For the text-containing cell, return its midpoint in (X, Y) coordinate format. 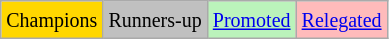
Runners-up (155, 20)
Champions (52, 20)
Promoted (252, 20)
Relegated (342, 20)
